Locate the cell with the specified text and output its (X, Y) center coordinate. 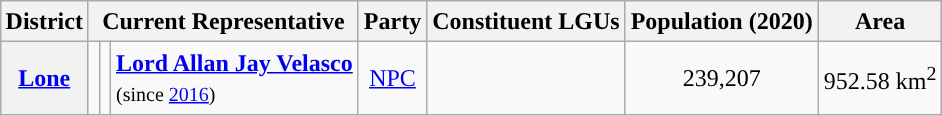
952.58 km2 (880, 78)
Area (880, 22)
District (44, 22)
239,207 (722, 78)
Population (2020) (722, 22)
Current Representative (223, 22)
NPC (392, 78)
Constituent LGUs (526, 22)
Lone (44, 78)
Lord Allan Jay Velasco(since 2016) (235, 78)
Party (392, 22)
